Scan for the cell matching the given text and deliver its (x, y) coordinate at center. 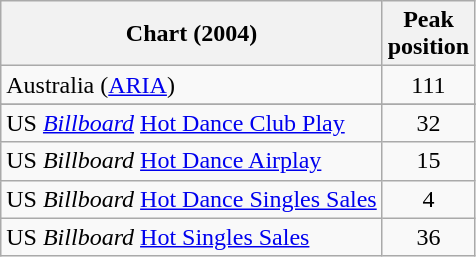
US Billboard Hot Singles Sales (192, 237)
Australia (ARIA) (192, 85)
111 (428, 85)
Peakposition (428, 34)
US Billboard Hot Dance Airplay (192, 161)
4 (428, 199)
36 (428, 237)
15 (428, 161)
US Billboard Hot Dance Club Play (192, 123)
US Billboard Hot Dance Singles Sales (192, 199)
Chart (2004) (192, 34)
32 (428, 123)
